Determine the (X, Y) coordinate at the center of the cell enclosing the given text.  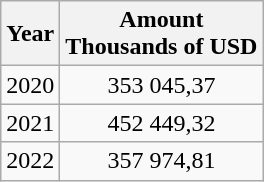
2020 (30, 85)
2021 (30, 123)
353 045,37 (162, 85)
357 974,81 (162, 161)
AmountThousands of USD (162, 34)
Year (30, 34)
452 449,32 (162, 123)
2022 (30, 161)
